Locate the cell with the specified text and output its (x, y) center coordinate. 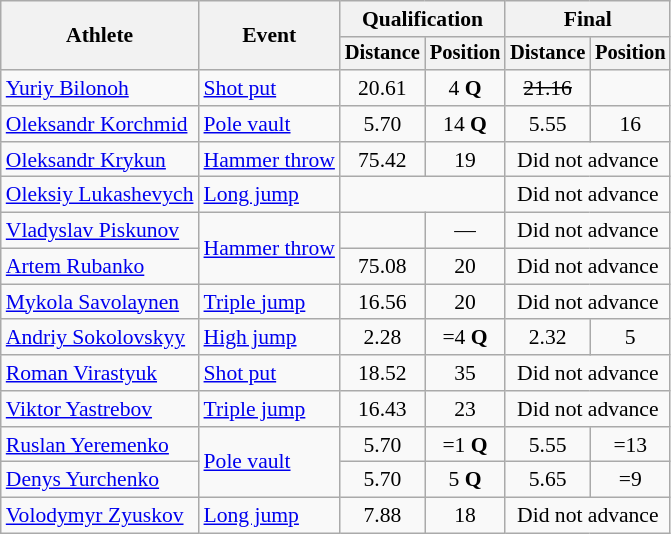
Oleksandr Krykun (100, 160)
18 (465, 516)
=13 (630, 445)
20.61 (382, 88)
7.88 (382, 516)
75.42 (382, 160)
Volodymyr Zyuskov (100, 516)
2.32 (548, 338)
5.65 (548, 480)
Oleksiy Lukashevych (100, 195)
Roman Virastyuk (100, 373)
=1 Q (465, 445)
Athlete (100, 36)
16.56 (382, 302)
Qualification (422, 19)
16 (630, 124)
4 Q (465, 88)
75.08 (382, 267)
— (465, 231)
=4 Q (465, 338)
Andriy Sokolovskyy (100, 338)
5 Q (465, 480)
Vladyslav Piskunov (100, 231)
5 (630, 338)
Denys Yurchenko (100, 480)
Oleksandr Korchmid (100, 124)
Event (270, 36)
Viktor Yastrebov (100, 409)
Ruslan Yeremenko (100, 445)
Yuriy Bilonoh (100, 88)
19 (465, 160)
High jump (270, 338)
14 Q (465, 124)
Mykola Savolaynen (100, 302)
35 (465, 373)
23 (465, 409)
Artem Rubanko (100, 267)
16.43 (382, 409)
=9 (630, 480)
18.52 (382, 373)
21.16 (548, 88)
2.28 (382, 338)
Final (588, 19)
